Scan for the cell matching the given text and deliver its (X, Y) coordinate at center. 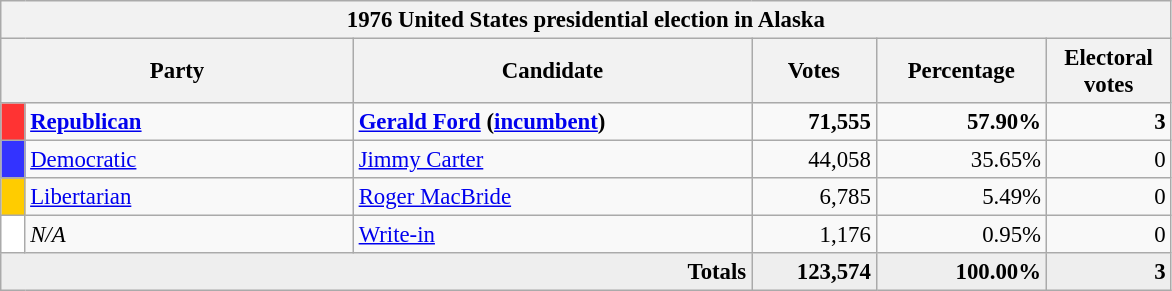
Electoral votes (1108, 72)
6,785 (814, 197)
Votes (814, 72)
5.49% (961, 197)
Gerald Ford (incumbent) (552, 122)
1,176 (814, 235)
Roger MacBride (552, 197)
Jimmy Carter (552, 160)
1976 United States presidential election in Alaska (586, 20)
35.65% (961, 160)
Percentage (961, 72)
0.95% (961, 235)
Write-in (552, 235)
Democratic (189, 160)
3 (1108, 122)
Libertarian (189, 197)
44,058 (814, 160)
Republican (189, 122)
57.90% (961, 122)
Party (178, 72)
Candidate (552, 72)
71,555 (814, 122)
N/A (189, 235)
